Return the (x, y) coordinate for the center point of the cell that contains the specified text.  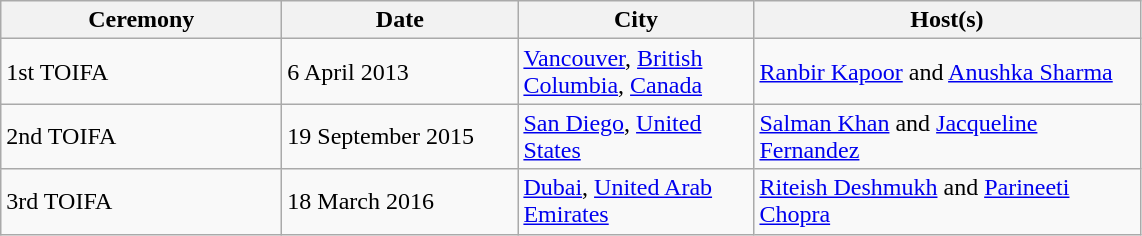
City (636, 20)
San Diego, United States (636, 136)
Ceremony (142, 20)
Dubai, United Arab Emirates (636, 202)
2nd TOIFA (142, 136)
Ranbir Kapoor and Anushka Sharma (947, 72)
Host(s) (947, 20)
Date (400, 20)
6 April 2013 (400, 72)
19 September 2015 (400, 136)
Vancouver, British Columbia, Canada (636, 72)
3rd TOIFA (142, 202)
Salman Khan and Jacqueline Fernandez (947, 136)
1st TOIFA (142, 72)
Riteish Deshmukh and Parineeti Chopra (947, 202)
18 March 2016 (400, 202)
